Capture the cell that displays the provided text and extract its [X, Y] central coordinate. 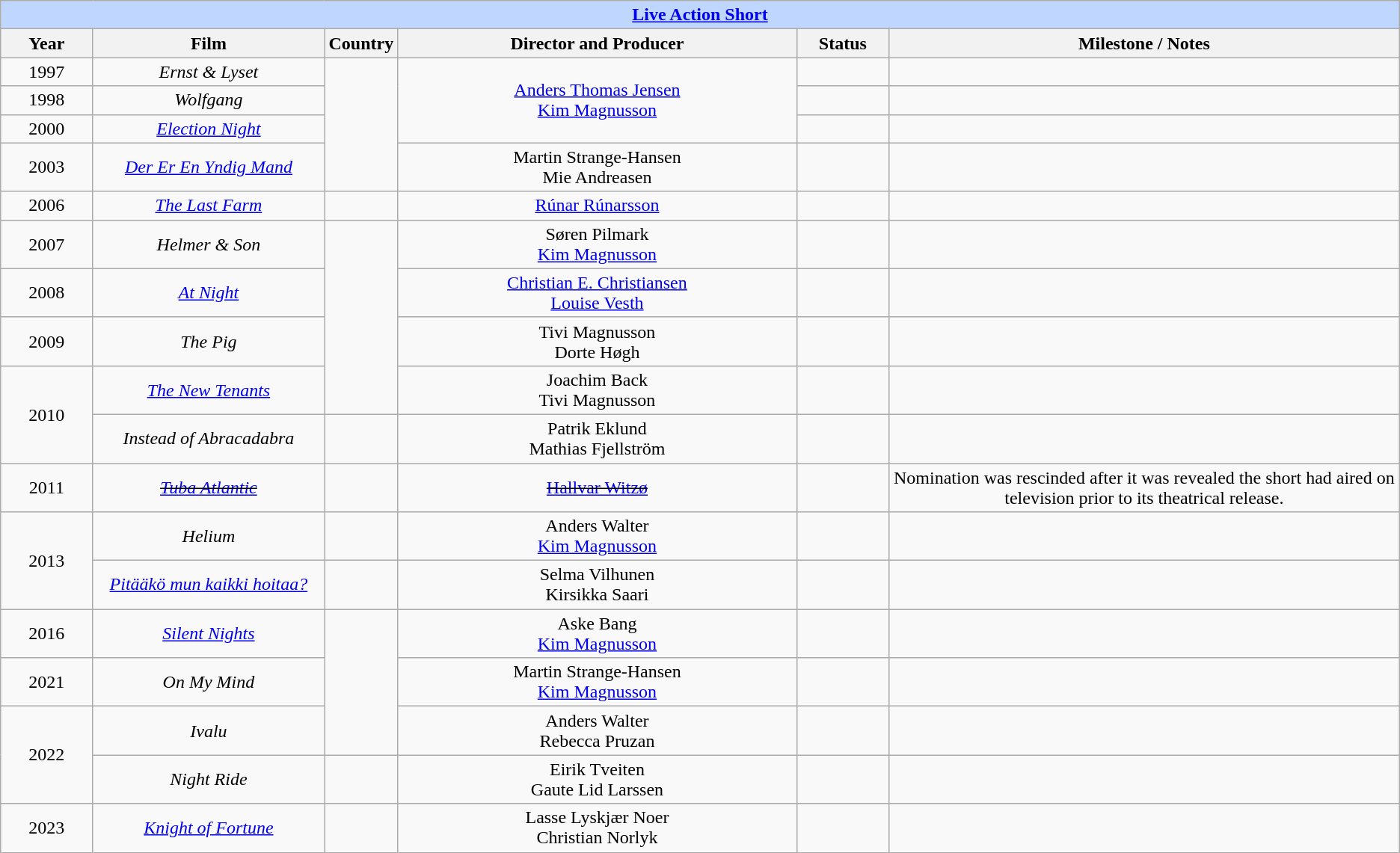
Helmer & Son [209, 244]
Patrik EklundMathias Fjellström [598, 438]
Pitääkö mun kaikki hoitaa? [209, 585]
Night Ride [209, 779]
2003 [46, 167]
Country [361, 43]
Joachim BackTivi Magnusson [598, 390]
Selma VilhunenKirsikka Saari [598, 585]
2022 [46, 755]
Martin Strange-HansenMie Andreasen [598, 167]
Nomination was rescinded after it was revealed the short had aired on television prior to its theatrical release. [1144, 487]
2000 [46, 129]
The New Tenants [209, 390]
Hallvar Witzø [598, 487]
2023 [46, 828]
Status [842, 43]
The Pig [209, 341]
Søren PilmarkKim Magnusson [598, 244]
Silent Nights [209, 634]
On My Mind [209, 682]
Eirik TveitenGaute Lid Larssen [598, 779]
1997 [46, 72]
Wolfgang [209, 100]
Anders WalterRebecca Pruzan [598, 731]
Instead of Abracadabra [209, 438]
Election Night [209, 129]
The Last Farm [209, 206]
2016 [46, 634]
Tuba Atlantic [209, 487]
Ernst & Lyset [209, 72]
Knight of Fortune [209, 828]
Tivi MagnussonDorte Høgh [598, 341]
2008 [46, 293]
Milestone / Notes [1144, 43]
Der Er En Yndig Mand [209, 167]
Anders WalterKim Magnusson [598, 537]
Ivalu [209, 731]
Aske BangKim Magnusson [598, 634]
Director and Producer [598, 43]
2011 [46, 487]
Anders Thomas JensenKim Magnusson [598, 100]
Helium [209, 537]
2021 [46, 682]
1998 [46, 100]
2010 [46, 414]
Martin Strange-HansenKim Magnusson [598, 682]
Live Action Short [700, 15]
2007 [46, 244]
Rúnar Rúnarsson [598, 206]
Christian E. ChristiansenLouise Vesth [598, 293]
2013 [46, 561]
Lasse Lyskjær NoerChristian Norlyk [598, 828]
2009 [46, 341]
Film [209, 43]
2006 [46, 206]
Year [46, 43]
At Night [209, 293]
